Extract the [X, Y] coordinate from the center of the cell holding the provided text.  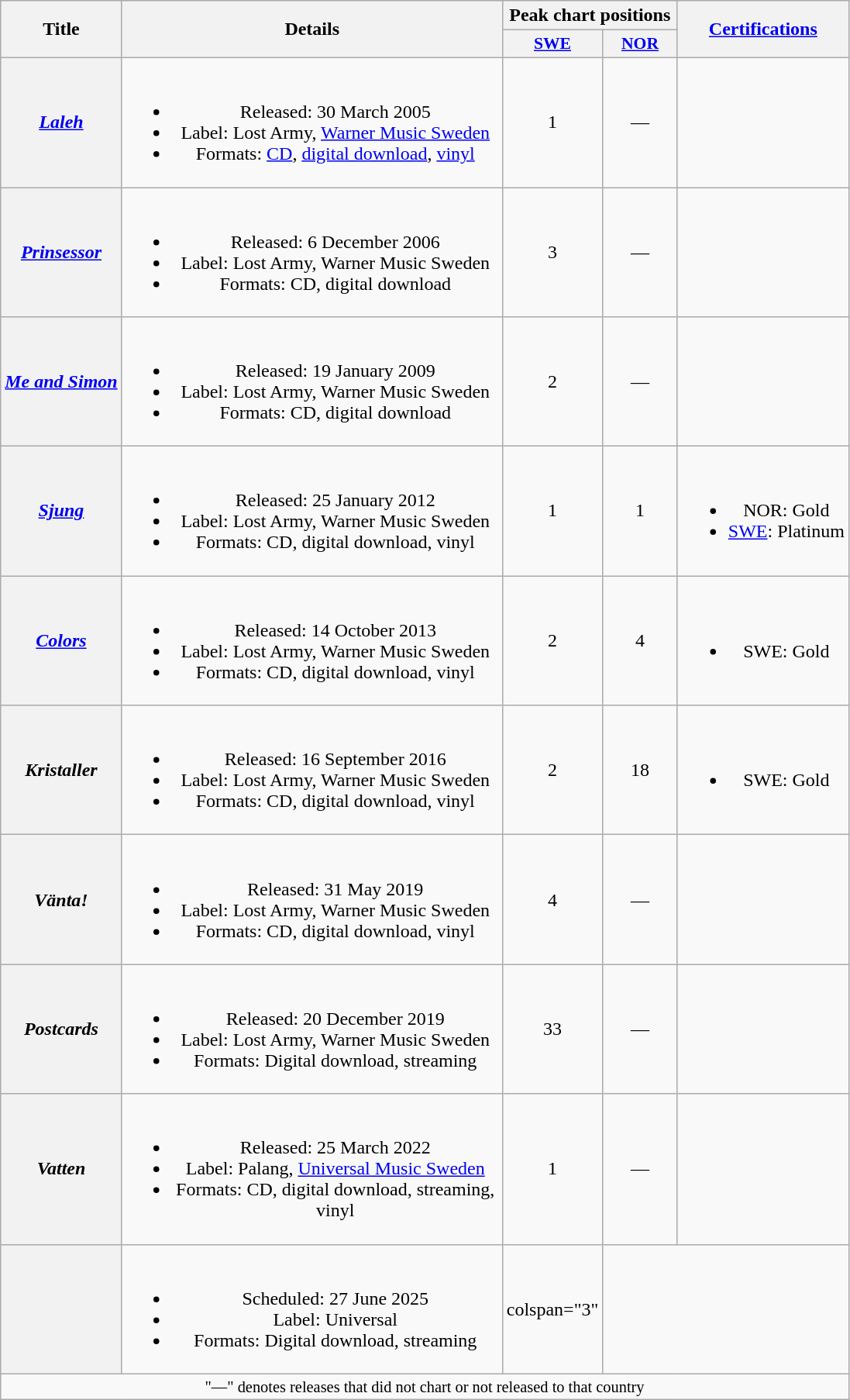
Kristaller [61, 771]
"—" denotes releases that did not chart or not released to that country [425, 1387]
Released: 19 January 2009Label: Lost Army, Warner Music SwedenFormats: CD, digital download [311, 381]
colspan="3" [552, 1309]
Title [61, 29]
Prinsessor [61, 253]
Released: 14 October 2013Label: Lost Army, Warner Music SwedenFormats: CD, digital download, vinyl [311, 640]
Scheduled: 27 June 2025Label: UniversalFormats: Digital download, streaming [311, 1309]
Released: 31 May 2019Label: Lost Army, Warner Music SwedenFormats: CD, digital download, vinyl [311, 899]
Vatten [61, 1169]
Released: 6 December 2006Label: Lost Army, Warner Music SwedenFormats: CD, digital download [311, 253]
Details [311, 29]
Peak chart positions [590, 16]
Laleh [61, 122]
Me and Simon [61, 381]
Released: 16 September 2016Label: Lost Army, Warner Music SwedenFormats: CD, digital download, vinyl [311, 771]
Released: 20 December 2019Label: Lost Army, Warner Music SwedenFormats: Digital download, streaming [311, 1029]
Certifications [762, 29]
3 [552, 253]
NOR [640, 44]
NOR: GoldSWE: Platinum [762, 512]
Vänta! [61, 899]
Colors [61, 640]
Released: 25 January 2012Label: Lost Army, Warner Music SwedenFormats: CD, digital download, vinyl [311, 512]
Postcards [61, 1029]
Released: 30 March 2005Label: Lost Army, Warner Music SwedenFormats: CD, digital download, vinyl [311, 122]
Released: 25 March 2022Label: Palang, Universal Music SwedenFormats: CD, digital download, streaming, vinyl [311, 1169]
33 [552, 1029]
18 [640, 771]
Sjung [61, 512]
SWE [552, 44]
